Output the (X, Y) coordinate of the center of the cell containing the given text.  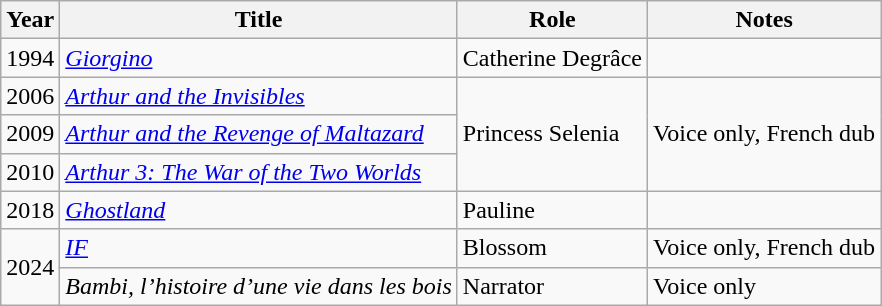
Narrator (552, 286)
Pauline (552, 210)
Arthur and the Invisibles (258, 96)
Voice only (764, 286)
Arthur and the Revenge of Maltazard (258, 134)
Notes (764, 20)
Bambi, l’histoire d’une vie dans les bois (258, 286)
Ghostland (258, 210)
2024 (30, 267)
Princess Selenia (552, 134)
Catherine Degrâce (552, 58)
Blossom (552, 248)
Role (552, 20)
2010 (30, 172)
1994 (30, 58)
Arthur 3: The War of the Two Worlds (258, 172)
Year (30, 20)
Giorgino (258, 58)
IF (258, 248)
2006 (30, 96)
2009 (30, 134)
Title (258, 20)
2018 (30, 210)
